Detect which cell encompasses the target text, then output its (X, Y) center coordinate. 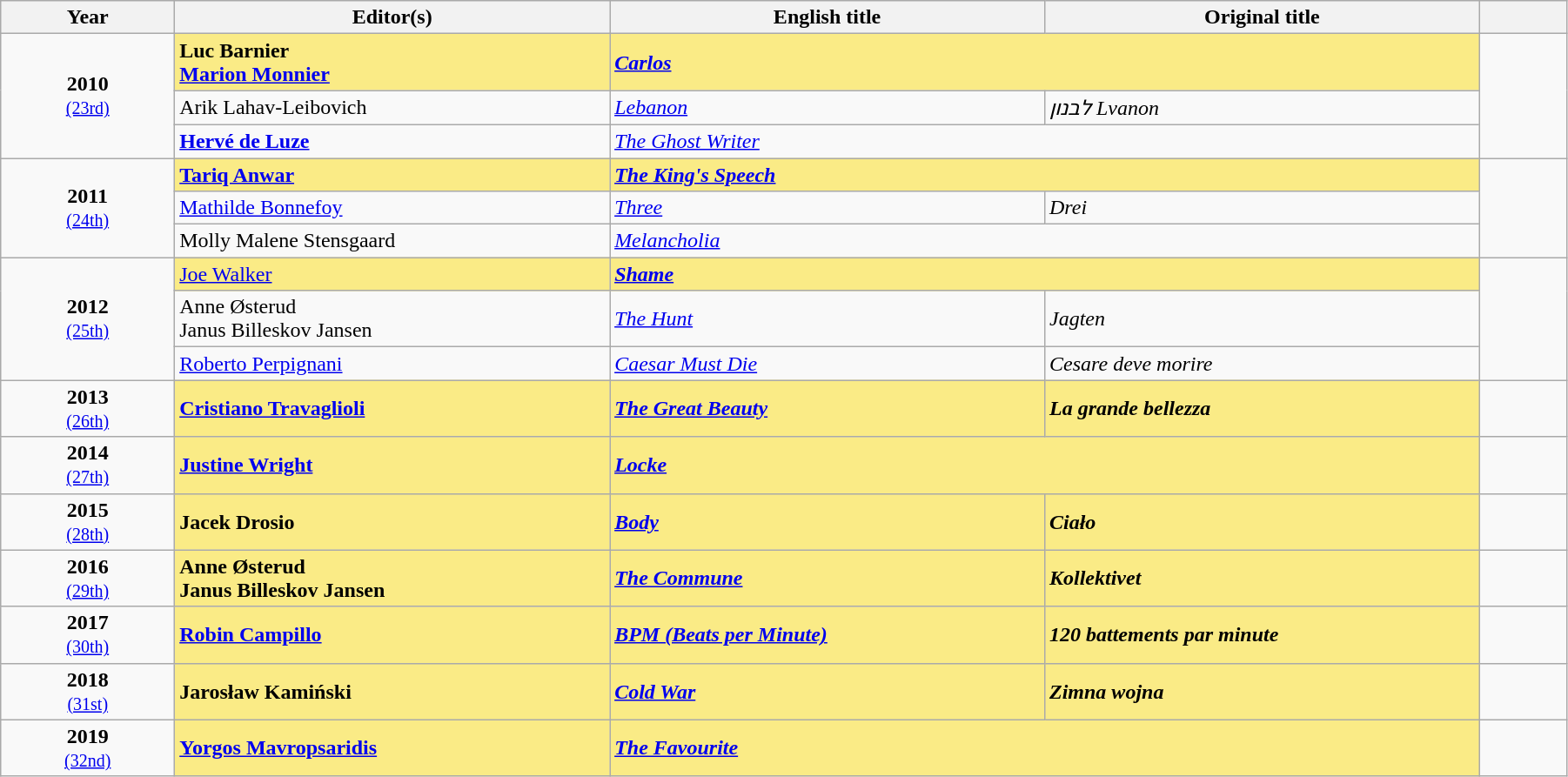
120 battements par minute (1262, 635)
Jacek Drosio (392, 522)
Locke (1045, 465)
Joe Walker (392, 274)
Luc Barnier Marion Monnier (392, 63)
Carlos (1045, 63)
Drei (1262, 208)
Editor(s) (392, 17)
2019(32nd) (88, 748)
Yorgos Mavropsaridis (392, 748)
Jarosław Kamiński (392, 691)
לבנון Lvanon (1262, 108)
Shame (1045, 274)
Lebanon (828, 108)
Caesar Must Die (828, 364)
English title (828, 17)
The Hunt (828, 318)
Jagten (1262, 318)
Hervé de Luze (392, 141)
Cristiano Travaglioli (392, 409)
La grande bellezza (1262, 409)
Melancholia (1045, 241)
Justine Wright (392, 465)
Ciało (1262, 522)
Cesare deve morire (1262, 364)
The Commune (828, 578)
2015(28th) (88, 522)
2010(23rd) (88, 96)
Year (88, 17)
Body (828, 522)
Kollektivet (1262, 578)
2014(27th) (88, 465)
Arik Lahav-Leibovich (392, 108)
Tariq Anwar (392, 175)
2018(31st) (88, 691)
Original title (1262, 17)
2017(30th) (88, 635)
The Ghost Writer (1045, 141)
The Great Beauty (828, 409)
2016(29th) (88, 578)
BPM (Beats per Minute) (828, 635)
Cold War (828, 691)
2013(26th) (88, 409)
The Favourite (1045, 748)
Roberto Perpignani (392, 364)
Molly Malene Stensgaard (392, 241)
Zimna wojna (1262, 691)
Robin Campillo (392, 635)
Three (828, 208)
2011(24th) (88, 208)
Mathilde Bonnefoy (392, 208)
2012(25th) (88, 318)
The King's Speech (1045, 175)
